Provide the [x, y] coordinate of the cell's center where the given text is located.  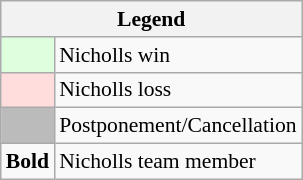
Nicholls team member [178, 162]
Bold [28, 162]
Postponement/Cancellation [178, 126]
Nicholls loss [178, 90]
Nicholls win [178, 55]
Legend [152, 19]
